Determine the [x, y] coordinate at the center of the cell enclosing the given text.  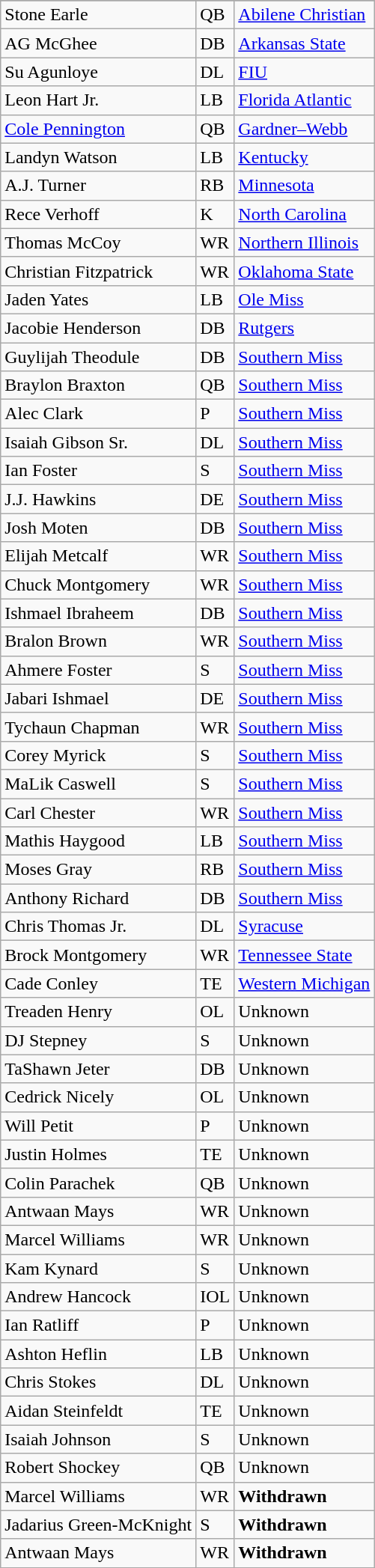
Western Michigan [304, 983]
Ole Miss [304, 299]
Bralon Brown [99, 641]
Oklahoma State [304, 271]
Braylon Braxton [99, 385]
AG McGhee [99, 43]
Ian Foster [99, 471]
Arkansas State [304, 43]
Rutgers [304, 328]
Landyn Watson [99, 157]
K [216, 214]
Kam Kynard [99, 1269]
Ian Ratliff [99, 1326]
Cedrick Nicely [99, 1097]
Chris Thomas Jr. [99, 927]
Northern Illinois [304, 242]
Jacobie Henderson [99, 328]
Christian Fitzpatrick [99, 271]
Minnesota [304, 186]
Rece Verhoff [99, 214]
Isaiah Gibson Sr. [99, 442]
Ahmere Foster [99, 670]
Treaden Henry [99, 1012]
TaShawn Jeter [99, 1069]
Guylijah Theodule [99, 357]
Anthony Richard [99, 898]
Thomas McCoy [99, 242]
Josh Moten [99, 528]
Kentucky [304, 157]
Jadarius Green-McKnight [99, 1525]
Elijah Metcalf [99, 556]
Colin Parachek [99, 1183]
Justin Holmes [99, 1154]
FIU [304, 72]
Stone Earle [99, 15]
Chris Stokes [99, 1382]
Tychaun Chapman [99, 727]
Leon Hart Jr. [99, 100]
Jaden Yates [99, 299]
Mathis Haygood [99, 841]
Ishmael Ibraheem [99, 613]
Florida Atlantic [304, 100]
Jabari Ishmael [99, 698]
Chuck Montgomery [99, 585]
MaLik Caswell [99, 784]
Brock Montgomery [99, 955]
Abilene Christian [304, 15]
Corey Myrick [99, 755]
Carl Chester [99, 812]
Tennessee State [304, 955]
Alec Clark [99, 414]
Gardner–Webb [304, 129]
Cade Conley [99, 983]
Moses Gray [99, 870]
Syracuse [304, 927]
J.J. Hawkins [99, 499]
Su Agunloye [99, 72]
Ashton Heflin [99, 1354]
Isaiah Johnson [99, 1439]
Andrew Hancock [99, 1297]
Cole Pennington [99, 129]
A.J. Turner [99, 186]
IOL [216, 1297]
Will Petit [99, 1126]
North Carolina [304, 214]
DJ Stepney [99, 1040]
Robert Shockey [99, 1468]
Aidan Steinfeldt [99, 1411]
